Output the [X, Y] coordinate of the center of the cell containing the given text.  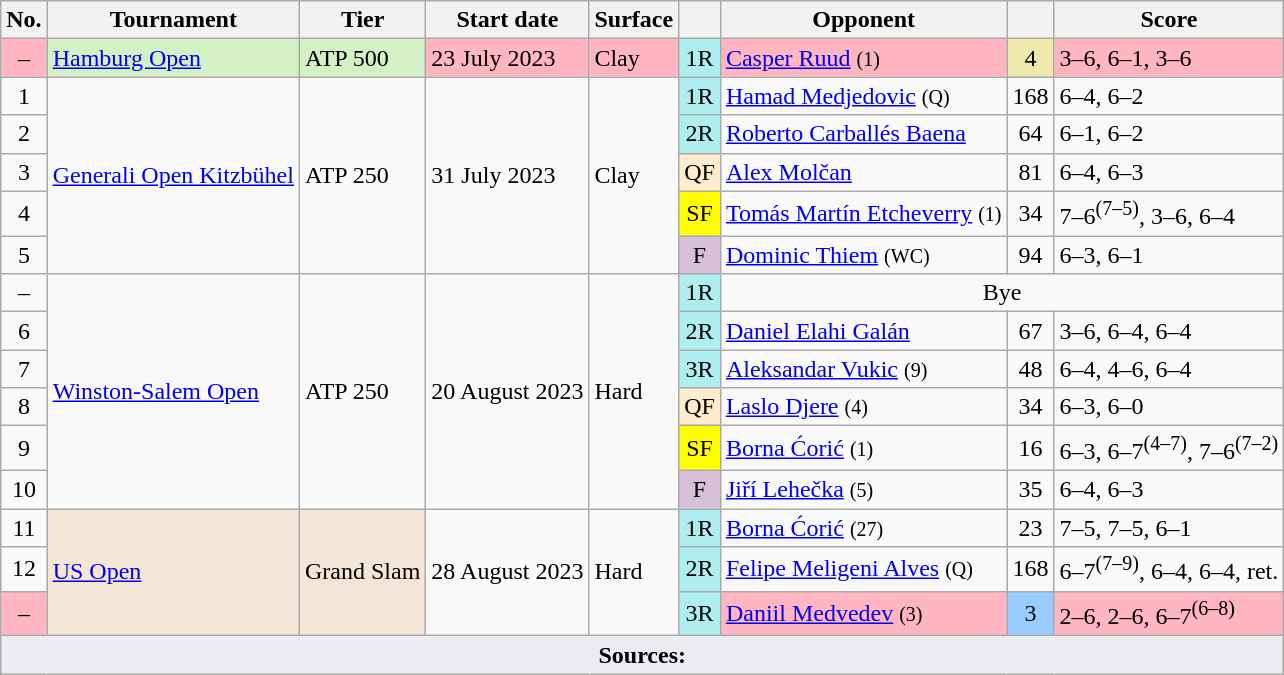
5 [24, 255]
8 [24, 407]
9 [24, 448]
67 [1030, 331]
Score [1169, 20]
2 [24, 134]
Dominic Thiem (WC) [864, 255]
Daniil Medvedev (3) [864, 614]
10 [24, 489]
6–4, 4–6, 6–4 [1169, 369]
Sources: [642, 655]
Tomás Martín Etcheverry (1) [864, 214]
6–1, 6–2 [1169, 134]
Tournament [173, 20]
Generali Open Kitzbühel [173, 176]
Roberto Carballés Baena [864, 134]
6–3, 6–7(4–7), 7–6(7–2) [1169, 448]
Bye [1002, 293]
Surface [634, 20]
6–7(7–9), 6–4, 6–4, ret. [1169, 570]
48 [1030, 369]
Hamad Medjedovic (Q) [864, 96]
2–6, 2–6, 6–7(6–8) [1169, 614]
Jiří Lehečka (5) [864, 489]
1 [24, 96]
US Open [173, 572]
Hamburg Open [173, 58]
16 [1030, 448]
6–3, 6–1 [1169, 255]
Grand Slam [362, 572]
3–6, 6–1, 3–6 [1169, 58]
7 [24, 369]
Borna Ćorić (27) [864, 528]
Winston-Salem Open [173, 392]
6–3, 6–0 [1169, 407]
No. [24, 20]
Opponent [864, 20]
6 [24, 331]
94 [1030, 255]
35 [1030, 489]
Tier [362, 20]
64 [1030, 134]
7–5, 7–5, 6–1 [1169, 528]
31 July 2023 [508, 176]
Aleksandar Vukic (9) [864, 369]
81 [1030, 172]
Felipe Meligeni Alves (Q) [864, 570]
Borna Ćorić (1) [864, 448]
11 [24, 528]
Laslo Djere (4) [864, 407]
23 [1030, 528]
12 [24, 570]
Alex Molčan [864, 172]
6–4, 6–2 [1169, 96]
23 July 2023 [508, 58]
3–6, 6–4, 6–4 [1169, 331]
Daniel Elahi Galán [864, 331]
Start date [508, 20]
Casper Ruud (1) [864, 58]
20 August 2023 [508, 392]
ATP 500 [362, 58]
28 August 2023 [508, 572]
7–6(7–5), 3–6, 6–4 [1169, 214]
